Return the (X, Y) coordinate for the center point of the cell that contains the specified text.  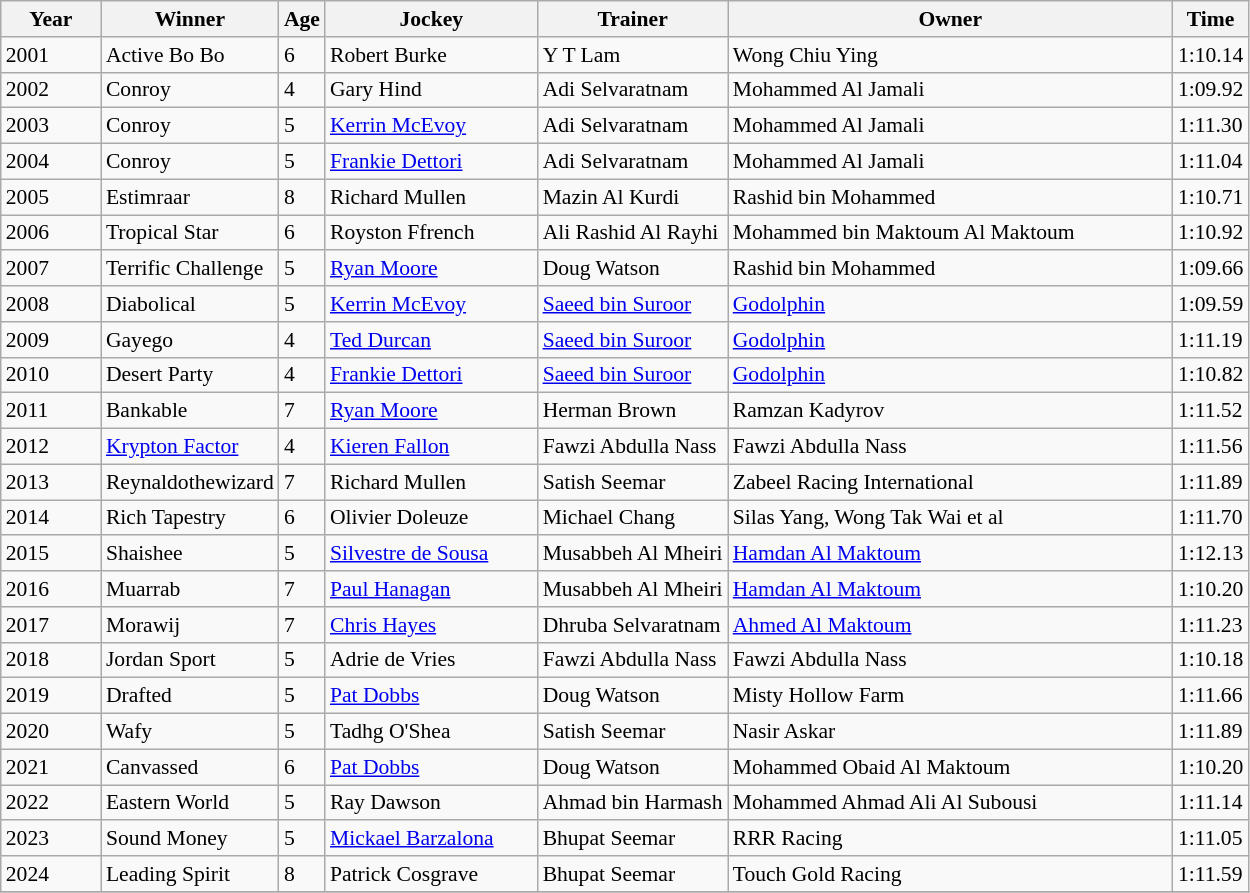
1:10.18 (1210, 660)
Active Bo Bo (190, 55)
2002 (51, 90)
Leading Spirit (190, 874)
Wafy (190, 732)
Paul Hanagan (432, 589)
Jockey (432, 19)
1:10.71 (1210, 197)
Muarrab (190, 589)
2017 (51, 625)
Olivier Doleuze (432, 518)
Year (51, 19)
Mazin Al Kurdi (633, 197)
Eastern World (190, 803)
Age (302, 19)
Herman Brown (633, 411)
Michael Chang (633, 518)
1:09.92 (1210, 90)
Morawij (190, 625)
Robert Burke (432, 55)
Sound Money (190, 839)
2022 (51, 803)
2012 (51, 447)
Mohammed Obaid Al Maktoum (950, 767)
Trainer (633, 19)
Misty Hollow Farm (950, 696)
2004 (51, 162)
Mohammed Ahmad Ali Al Subousi (950, 803)
Dhruba Selvaratnam (633, 625)
Jordan Sport (190, 660)
1:11.23 (1210, 625)
2020 (51, 732)
2010 (51, 375)
Bankable (190, 411)
Gayego (190, 340)
Tropical Star (190, 233)
1:11.19 (1210, 340)
Patrick Cosgrave (432, 874)
2007 (51, 269)
Gary Hind (432, 90)
2019 (51, 696)
Drafted (190, 696)
Ted Durcan (432, 340)
1:11.30 (1210, 126)
1:11.05 (1210, 839)
1:11.14 (1210, 803)
1:11.66 (1210, 696)
2008 (51, 304)
Touch Gold Racing (950, 874)
2014 (51, 518)
Mickael Barzalona (432, 839)
Wong Chiu Ying (950, 55)
Ray Dawson (432, 803)
2018 (51, 660)
Desert Party (190, 375)
1:10.92 (1210, 233)
Chris Hayes (432, 625)
Nasir Askar (950, 732)
Winner (190, 19)
2021 (51, 767)
2011 (51, 411)
Estimraar (190, 197)
1:10.14 (1210, 55)
Rich Tapestry (190, 518)
Reynaldothewizard (190, 482)
2001 (51, 55)
Zabeel Racing International (950, 482)
1:11.56 (1210, 447)
1:09.66 (1210, 269)
2009 (51, 340)
RRR Racing (950, 839)
Kieren Fallon (432, 447)
2016 (51, 589)
2024 (51, 874)
2023 (51, 839)
Shaishee (190, 554)
2015 (51, 554)
2003 (51, 126)
Royston Ffrench (432, 233)
Ali Rashid Al Rayhi (633, 233)
Krypton Factor (190, 447)
1:10.82 (1210, 375)
Ahmad bin Harmash (633, 803)
1:11.59 (1210, 874)
Silas Yang, Wong Tak Wai et al (950, 518)
Time (1210, 19)
1:11.52 (1210, 411)
Silvestre de Sousa (432, 554)
Ahmed Al Maktoum (950, 625)
Mohammed bin Maktoum Al Maktoum (950, 233)
Y T Lam (633, 55)
Terrific Challenge (190, 269)
2005 (51, 197)
1:11.70 (1210, 518)
2013 (51, 482)
Owner (950, 19)
1:09.59 (1210, 304)
Diabolical (190, 304)
Adrie de Vries (432, 660)
Ramzan Kadyrov (950, 411)
1:12.13 (1210, 554)
2006 (51, 233)
Canvassed (190, 767)
Tadhg O'Shea (432, 732)
1:11.04 (1210, 162)
